Capture the cell that displays the provided text and extract its [x, y] central coordinate. 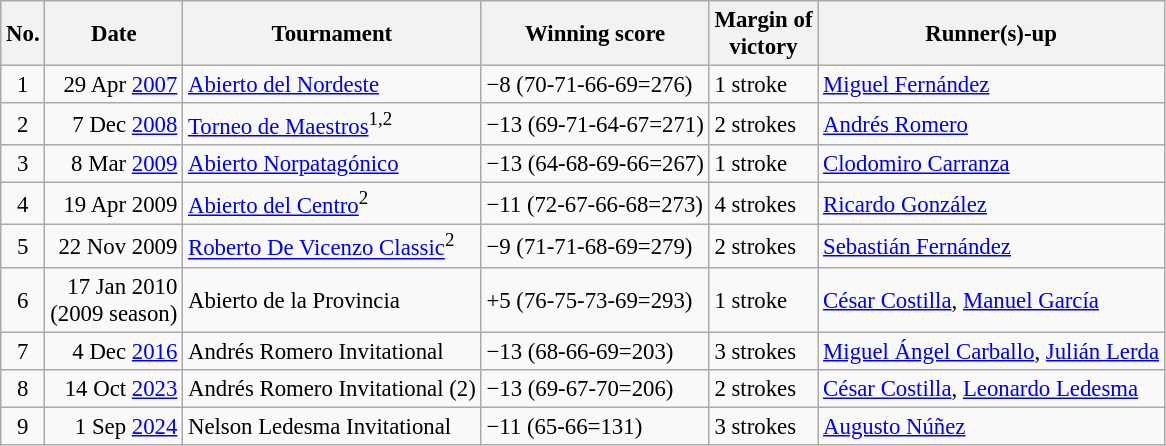
−13 (68-66-69=203) [595, 351]
14 Oct 2023 [114, 388]
César Costilla, Manuel García [992, 300]
Margin ofvictory [764, 34]
Miguel Fernández [992, 85]
−11 (65-66=131) [595, 426]
1 Sep 2024 [114, 426]
5 [23, 246]
8 [23, 388]
Andrés Romero [992, 124]
Torneo de Maestros1,2 [332, 124]
−8 (70-71-66-69=276) [595, 85]
8 Mar 2009 [114, 164]
6 [23, 300]
1 [23, 85]
Andrés Romero Invitational [332, 351]
3 [23, 164]
7 Dec 2008 [114, 124]
Augusto Núñez [992, 426]
2 [23, 124]
Andrés Romero Invitational (2) [332, 388]
Sebastián Fernández [992, 246]
−11 (72-67-66-68=273) [595, 204]
Runner(s)-up [992, 34]
+5 (76-75-73-69=293) [595, 300]
Date [114, 34]
Abierto de la Provincia [332, 300]
Ricardo González [992, 204]
−9 (71-71-68-69=279) [595, 246]
Winning score [595, 34]
No. [23, 34]
29 Apr 2007 [114, 85]
César Costilla, Leonardo Ledesma [992, 388]
4 Dec 2016 [114, 351]
17 Jan 2010(2009 season) [114, 300]
4 [23, 204]
Nelson Ledesma Invitational [332, 426]
−13 (64-68-69-66=267) [595, 164]
7 [23, 351]
Miguel Ángel Carballo, Julián Lerda [992, 351]
9 [23, 426]
Abierto del Nordeste [332, 85]
Abierto del Centro2 [332, 204]
Abierto Norpatagónico [332, 164]
22 Nov 2009 [114, 246]
Clodomiro Carranza [992, 164]
4 strokes [764, 204]
−13 (69-71-64-67=271) [595, 124]
Tournament [332, 34]
Roberto De Vicenzo Classic2 [332, 246]
−13 (69-67-70=206) [595, 388]
19 Apr 2009 [114, 204]
